Return the (X, Y) coordinate for the center point of the cell that contains the specified text.  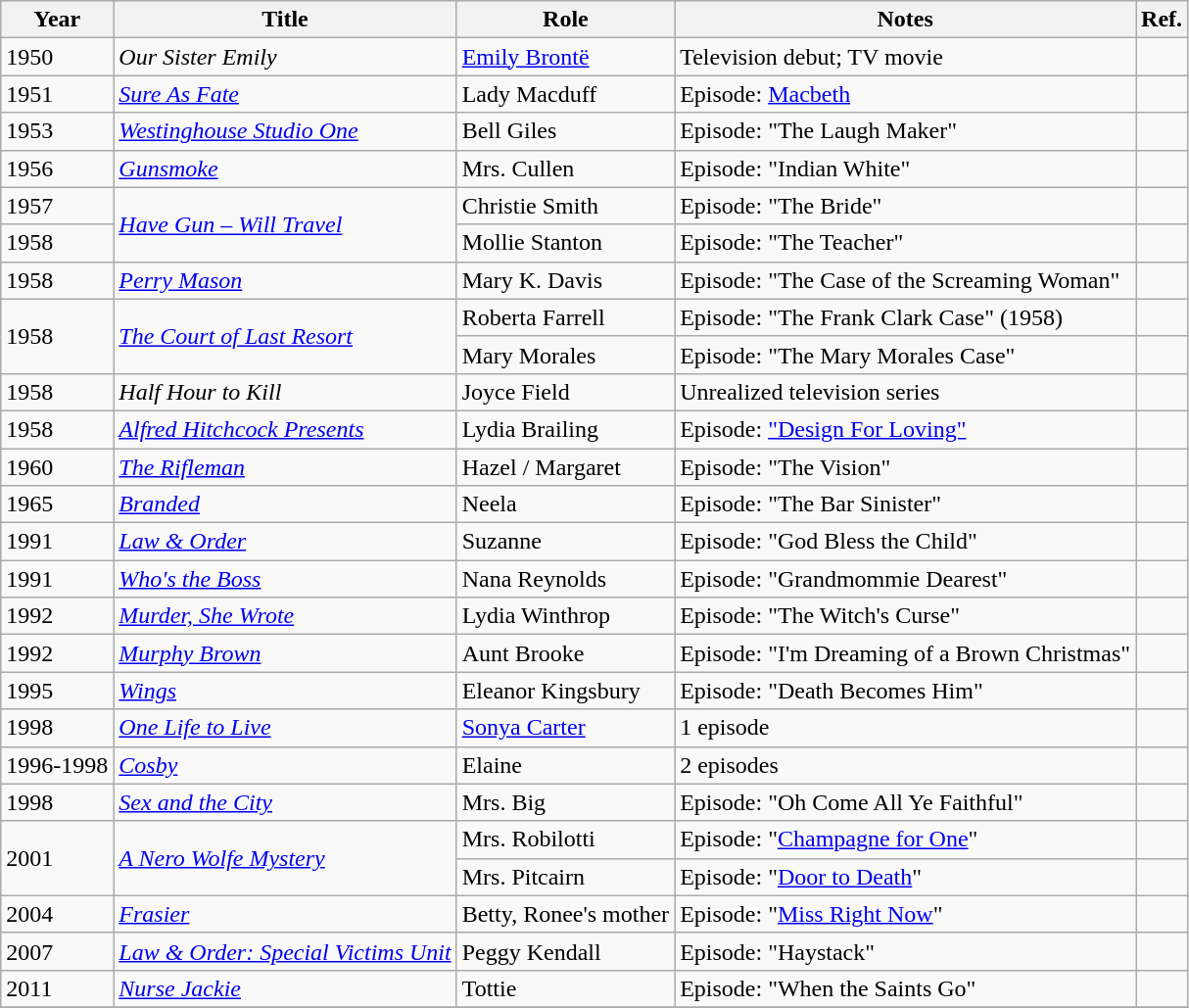
Sonya Carter (565, 728)
Frasier (285, 914)
Wings (285, 691)
1 episode (905, 728)
Sex and the City (285, 802)
Gunsmoke (285, 168)
Episode: "When the Saints Go" (905, 988)
Episode: "Indian White" (905, 168)
Episode: "The Vision" (905, 467)
Mrs. Pitcairn (565, 877)
Episode: "The Laugh Maker" (905, 131)
1951 (57, 94)
Alfred Hitchcock Presents (285, 429)
Law & Order (285, 542)
Emily Brontë (565, 57)
Episode: "The Case of the Screaming Woman" (905, 280)
Notes (905, 20)
Our Sister Emily (285, 57)
Episode: "God Bless the Child" (905, 542)
2011 (57, 988)
Lady Macduff (565, 94)
1957 (57, 206)
Role (565, 20)
Murder, She Wrote (285, 616)
Episode: "The Mary Morales Case" (905, 355)
Title (285, 20)
Tottie (565, 988)
Neela (565, 504)
Episode: "The Witch's Curse" (905, 616)
Murphy Brown (285, 653)
1953 (57, 131)
Bell Giles (565, 131)
Suzanne (565, 542)
Nana Reynolds (565, 579)
A Nero Wolfe Mystery (285, 858)
Betty, Ronee's mother (565, 914)
Mary K. Davis (565, 280)
2 episodes (905, 765)
Perry Mason (285, 280)
Joyce Field (565, 392)
2001 (57, 858)
Television debut; TV movie (905, 57)
Half Hour to Kill (285, 392)
Have Gun – Will Travel (285, 224)
2004 (57, 914)
1995 (57, 691)
Nurse Jackie (285, 988)
Elaine (565, 765)
Ref. (1162, 20)
1956 (57, 168)
Unrealized television series (905, 392)
Roberta Farrell (565, 317)
Episode: "The Bride" (905, 206)
Episode: "Grandmommie Dearest" (905, 579)
1960 (57, 467)
Christie Smith (565, 206)
Episode: "Oh Come All Ye Faithful" (905, 802)
Episode: "I'm Dreaming of a Brown Christmas" (905, 653)
1950 (57, 57)
Peggy Kendall (565, 951)
Episode: "The Frank Clark Case" (1958) (905, 317)
Mrs. Big (565, 802)
Sure As Fate (285, 94)
1996-1998 (57, 765)
Cosby (285, 765)
Westinghouse Studio One (285, 131)
The Rifleman (285, 467)
Episode: "The Bar Sinister" (905, 504)
Mrs. Robilotti (565, 840)
One Life to Live (285, 728)
Hazel / Margaret (565, 467)
Aunt Brooke (565, 653)
2007 (57, 951)
Episode: "Death Becomes Him" (905, 691)
Lydia Brailing (565, 429)
Mollie Stanton (565, 243)
1965 (57, 504)
Episode: "The Teacher" (905, 243)
Mary Morales (565, 355)
Mrs. Cullen (565, 168)
Episode: "Haystack" (905, 951)
Year (57, 20)
Episode: "Miss Right Now" (905, 914)
Episode: "Champagne for One" (905, 840)
Branded (285, 504)
Law & Order: Special Victims Unit (285, 951)
Episode: Macbeth (905, 94)
The Court of Last Resort (285, 336)
Who's the Boss (285, 579)
Lydia Winthrop (565, 616)
Eleanor Kingsbury (565, 691)
Episode: "Design For Loving" (905, 429)
Episode: "Door to Death" (905, 877)
